Find where the given text appears and provide that cell's center as (X, Y) coordinate. 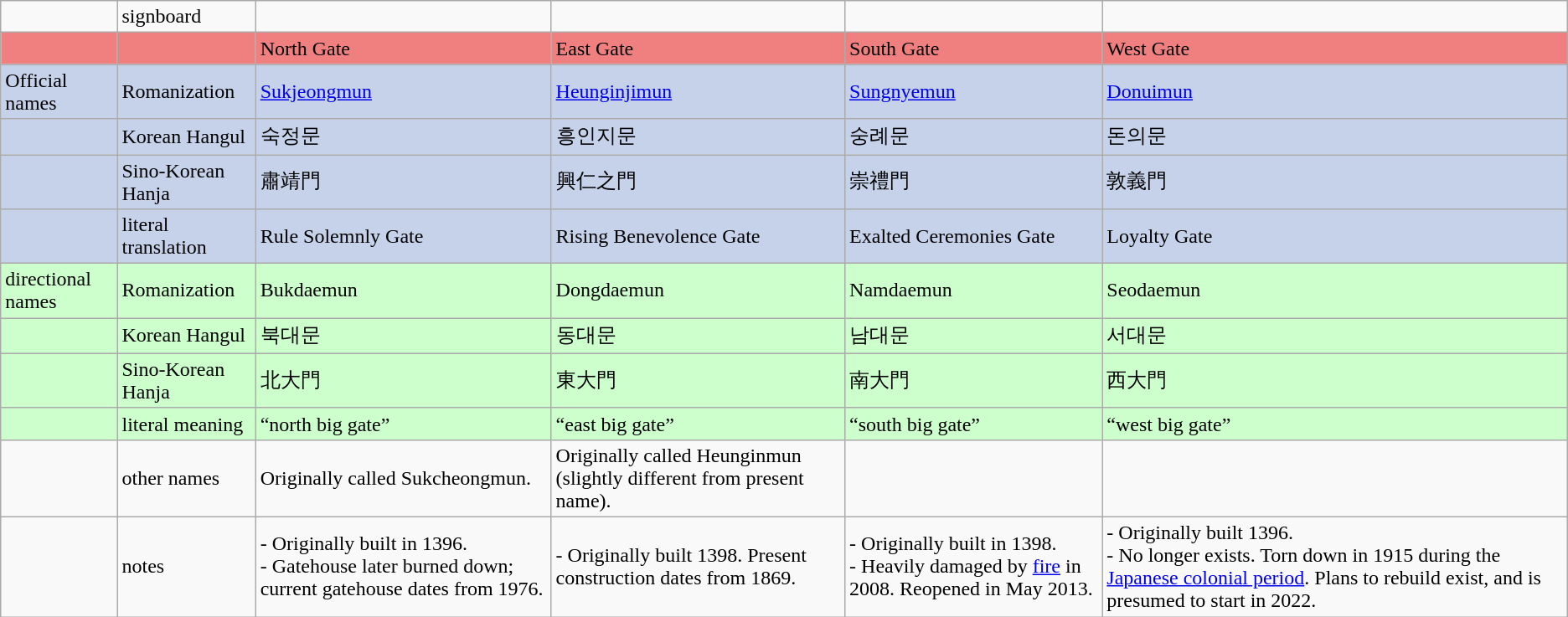
signboard (186, 17)
notes (186, 566)
興仁之門 (698, 181)
돈의문 (1335, 137)
other names (186, 478)
北大門 (404, 380)
西大門 (1335, 380)
literal translation (186, 236)
崇禮門 (973, 181)
숭례문 (973, 137)
- Originally built in 1396.- Gatehouse later burned down; current gatehouse dates from 1976. (404, 566)
- Originally built in 1398.- Heavily damaged by fire in 2008. Reopened in May 2013. (973, 566)
Originally called Sukcheongmun. (404, 478)
肅靖門 (404, 181)
“east big gate” (698, 424)
“west big gate” (1335, 424)
Bukdaemun (404, 291)
숙정문 (404, 137)
Donuimun (1335, 92)
Rule Solemnly Gate (404, 236)
南大門 (973, 380)
directional names (59, 291)
Official names (59, 92)
Seodaemun (1335, 291)
- Originally built 1398. Present construction dates from 1869. (698, 566)
Sungnyemun (973, 92)
서대문 (1335, 337)
Dongdaemun (698, 291)
Heunginjimun (698, 92)
West Gate (1335, 49)
Sukjeongmun (404, 92)
North Gate (404, 49)
敦義門 (1335, 181)
literal meaning (186, 424)
Namdaemun (973, 291)
Exalted Ceremonies Gate (973, 236)
Loyalty Gate (1335, 236)
흥인지문 (698, 137)
남대문 (973, 337)
동대문 (698, 337)
“north big gate” (404, 424)
East Gate (698, 49)
South Gate (973, 49)
북대문 (404, 337)
“south big gate” (973, 424)
Rising Benevolence Gate (698, 236)
東大門 (698, 380)
Originally called Heunginmun (slightly different from present name). (698, 478)
